Return the (x, y) coordinate for the center point of the cell that contains the specified text.  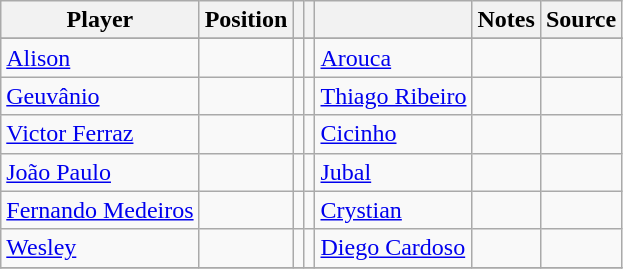
Position (246, 20)
Diego Cardoso (394, 248)
Source (580, 20)
Alison (100, 58)
Wesley (100, 248)
Crystian (394, 210)
Arouca (394, 58)
Victor Ferraz (100, 134)
Cicinho (394, 134)
Thiago Ribeiro (394, 96)
Notes (506, 20)
Fernando Medeiros (100, 210)
João Paulo (100, 172)
Player (100, 20)
Geuvânio (100, 96)
Jubal (394, 172)
